Determine the (X, Y) coordinate at the center of the cell enclosing the given text.  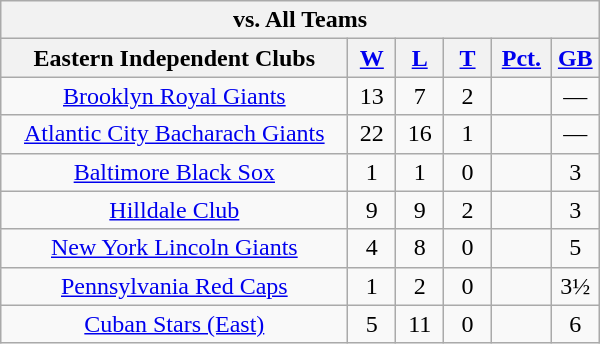
GB (575, 58)
11 (420, 324)
L (420, 58)
8 (420, 248)
Brooklyn Royal Giants (174, 96)
vs. All Teams (300, 20)
3½ (575, 286)
13 (372, 96)
Pennsylvania Red Caps (174, 286)
Hilldale Club (174, 210)
W (372, 58)
Cuban Stars (East) (174, 324)
T (468, 58)
Atlantic City Bacharach Giants (174, 134)
4 (372, 248)
Baltimore Black Sox (174, 172)
22 (372, 134)
7 (420, 96)
New York Lincoln Giants (174, 248)
6 (575, 324)
Pct. (521, 58)
16 (420, 134)
Eastern Independent Clubs (174, 58)
